Output the [x, y] coordinate of the center of the cell containing the given text.  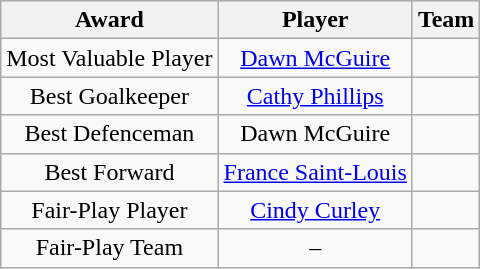
France Saint-Louis [315, 172]
Best Forward [110, 172]
Player [315, 20]
– [315, 248]
Team [446, 20]
Best Goalkeeper [110, 96]
Fair-Play Player [110, 210]
Cindy Curley [315, 210]
Most Valuable Player [110, 58]
Cathy Phillips [315, 96]
Fair-Play Team [110, 248]
Award [110, 20]
Best Defenceman [110, 134]
